Scan for the cell matching the given text and deliver its [X, Y] coordinate at center. 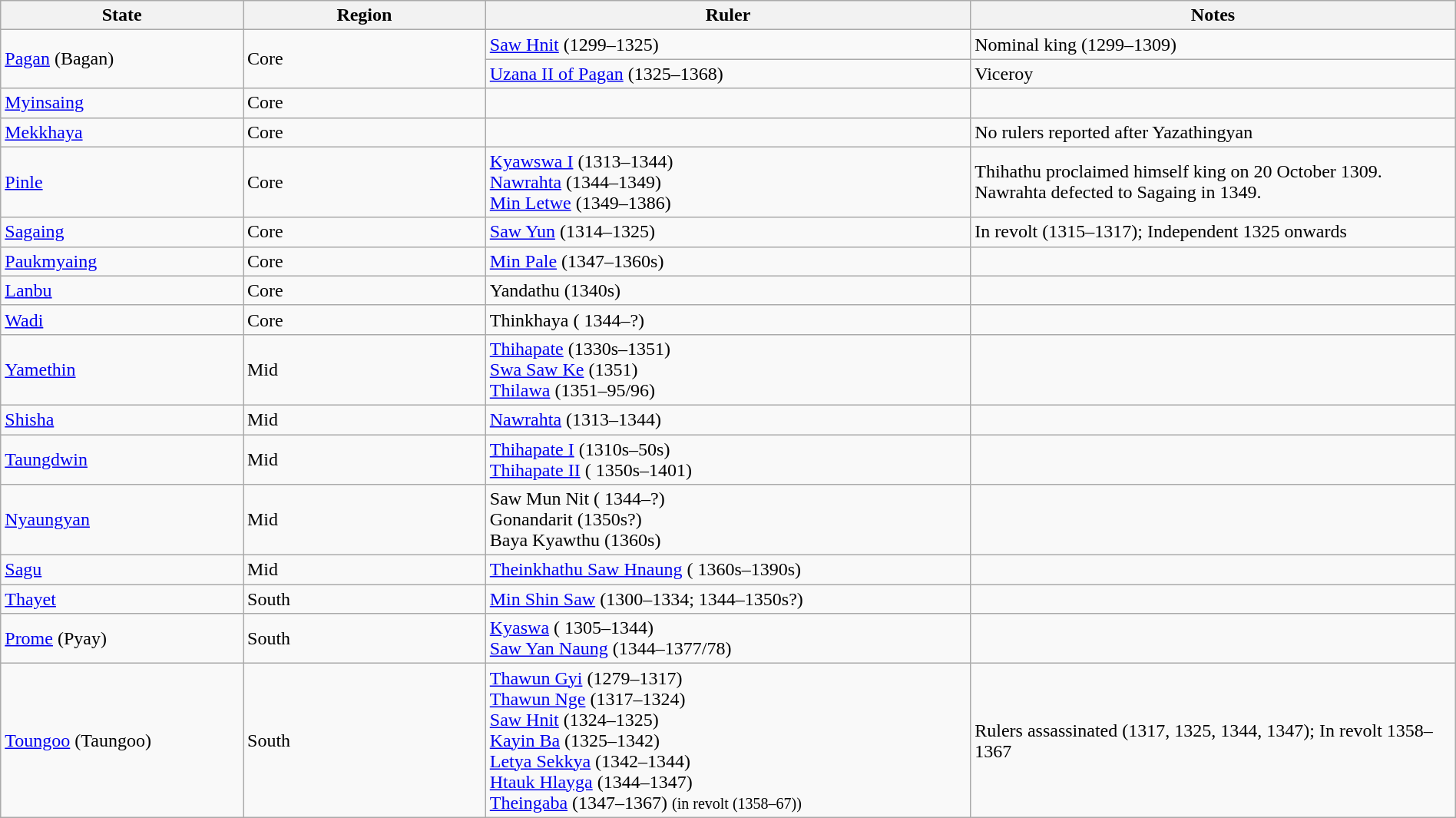
Pagan (Bagan) [122, 59]
Shisha [122, 419]
Kyaswa ( 1305–1344) Saw Yan Naung (1344–1377/78) [728, 639]
Sagu [122, 570]
Lanbu [122, 290]
Thihapate (1330s–1351) Swa Saw Ke (1351) Thilawa (1351–95/96) [728, 369]
Thayet [122, 599]
Min Shin Saw (1300–1334; 1344–1350s?) [728, 599]
State [122, 15]
Pinle [122, 182]
Saw Yun (1314–1325) [728, 232]
Nominal king (1299–1309) [1213, 45]
Mekkhaya [122, 132]
Prome (Pyay) [122, 639]
Rulers assassinated (1317, 1325, 1344, 1347); In revolt 1358–1367 [1213, 740]
Ruler [728, 15]
Paukmyaing [122, 261]
Saw Hnit (1299–1325) [728, 45]
Yandathu (1340s) [728, 290]
Wadi [122, 320]
Myinsaing [122, 103]
Saw Mun Nit ( 1344–?) Gonandarit (1350s?) Baya Kyawthu (1360s) [728, 520]
Thihathu proclaimed himself king on 20 October 1309. Nawrahta defected to Sagaing in 1349. [1213, 182]
Viceroy [1213, 74]
Notes [1213, 15]
Uzana II of Pagan (1325–1368) [728, 74]
Kyawswa I (1313–1344) Nawrahta (1344–1349) Min Letwe (1349–1386) [728, 182]
Thinkhaya ( 1344–?) [728, 320]
Nyaungyan [122, 520]
Taungdwin [122, 459]
No rulers reported after Yazathingyan [1213, 132]
Thihapate I (1310s–50s) Thihapate II ( 1350s–1401) [728, 459]
Toungoo (Taungoo) [122, 740]
Sagaing [122, 232]
Theinkhathu Saw Hnaung ( 1360s–1390s) [728, 570]
Region [364, 15]
In revolt (1315–1317); Independent 1325 onwards [1213, 232]
Nawrahta (1313–1344) [728, 419]
Yamethin [122, 369]
Min Pale (1347–1360s) [728, 261]
